Provide the [x, y] coordinate of the cell's center where the given text is located.  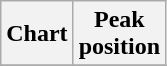
Peakposition [119, 34]
Chart [37, 34]
